Scan for the cell matching the given text and deliver its [X, Y] coordinate at center. 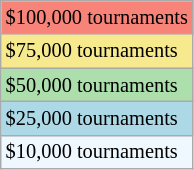
$50,000 tournaments [97, 85]
$25,000 tournaments [97, 118]
$100,000 tournaments [97, 17]
$10,000 tournaments [97, 152]
$75,000 tournaments [97, 51]
